For the text-containing cell, return its midpoint in [x, y] coordinate format. 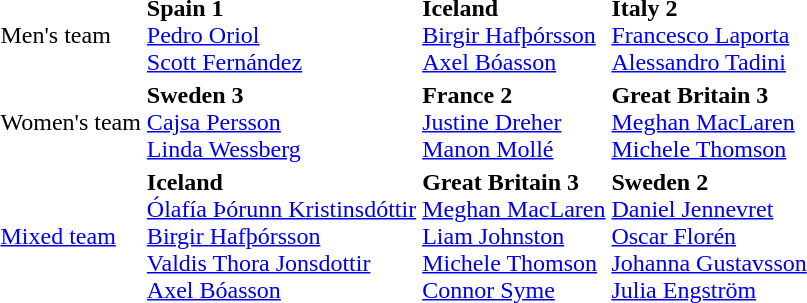
Sweden 3Cajsa PerssonLinda Wessberg [281, 122]
France 2Justine DreherManon Mollé [514, 122]
